Determine the [X, Y] coordinate at the center of the cell enclosing the given text.  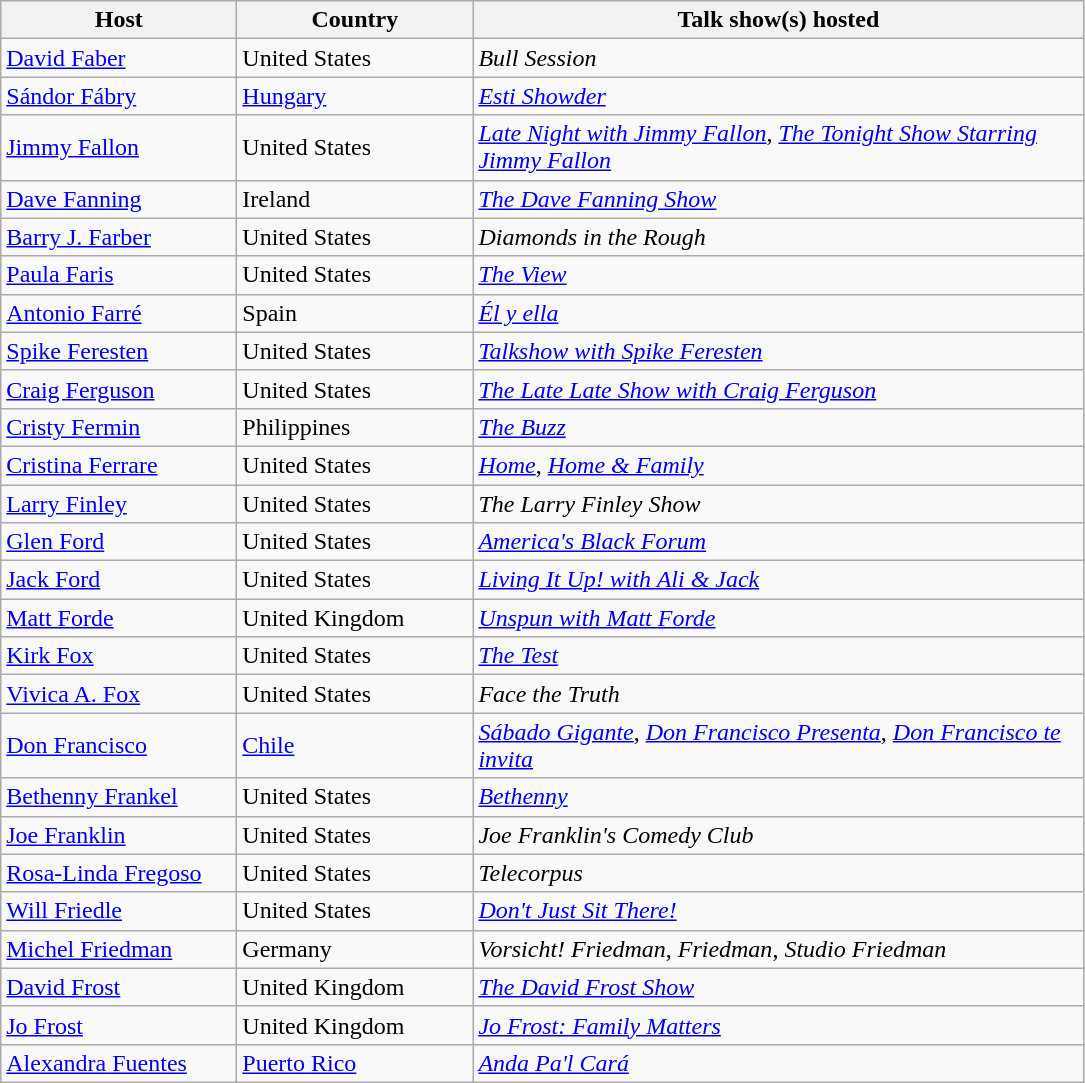
Vivica A. Fox [119, 694]
Dave Fanning [119, 199]
The Dave Fanning Show [778, 199]
Host [119, 20]
Diamonds in the Rough [778, 237]
Late Night with Jimmy Fallon, The Tonight Show Starring Jimmy Fallon [778, 148]
Sándor Fábry [119, 96]
Spike Feresten [119, 351]
Sábado Gigante, Don Francisco Presenta, Don Francisco te invita [778, 746]
Hungary [355, 96]
Country [355, 20]
Chile [355, 746]
Ireland [355, 199]
Unspun with Matt Forde [778, 618]
Spain [355, 313]
The Buzz [778, 427]
Paula Faris [119, 275]
America's Black Forum [778, 542]
Michel Friedman [119, 949]
Él y ella [778, 313]
Esti Showder [778, 96]
Larry Finley [119, 503]
Barry J. Farber [119, 237]
Jo Frost: Family Matters [778, 1025]
The View [778, 275]
Cristina Ferrare [119, 465]
Philippines [355, 427]
Will Friedle [119, 911]
The Larry Finley Show [778, 503]
Matt Forde [119, 618]
Antonio Farré [119, 313]
Germany [355, 949]
The Test [778, 656]
Joe Franklin [119, 835]
Anda Pa'l Cará [778, 1063]
David Frost [119, 987]
Jimmy Fallon [119, 148]
Bethenny Frankel [119, 797]
Talkshow with Spike Feresten [778, 351]
Alexandra Fuentes [119, 1063]
Kirk Fox [119, 656]
David Faber [119, 58]
Jo Frost [119, 1025]
Face the Truth [778, 694]
Home, Home & Family [778, 465]
Joe Franklin's Comedy Club [778, 835]
Living It Up! with Ali & Jack [778, 580]
Puerto Rico [355, 1063]
The Late Late Show with Craig Ferguson [778, 389]
Don Francisco [119, 746]
Cristy Fermin [119, 427]
Bull Session [778, 58]
Glen Ford [119, 542]
Don't Just Sit There! [778, 911]
Bethenny [778, 797]
Craig Ferguson [119, 389]
The David Frost Show [778, 987]
Vorsicht! Friedman, Friedman, Studio Friedman [778, 949]
Talk show(s) hosted [778, 20]
Rosa-Linda Fregoso [119, 873]
Telecorpus [778, 873]
Jack Ford [119, 580]
